Search for the cell housing the specified text and yield its (X, Y) center coordinate. 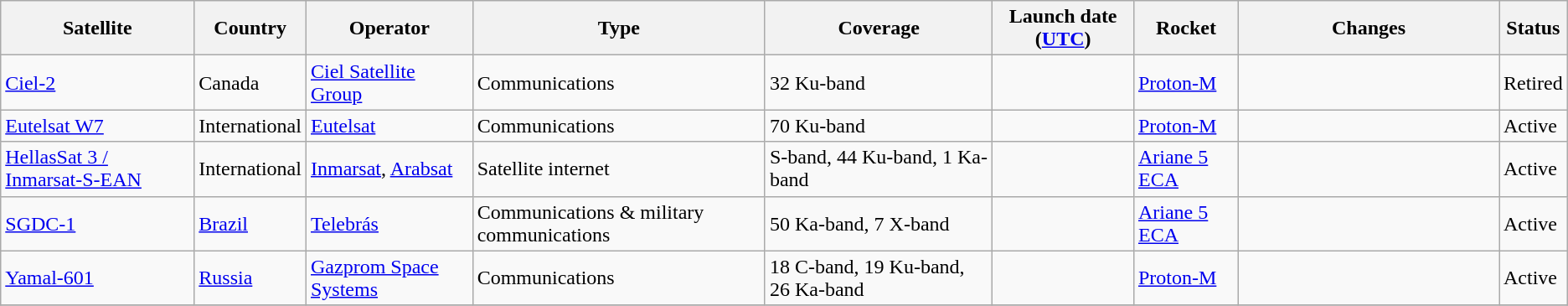
Telebrás (389, 223)
50 Ka-band, 7 X-band (878, 223)
Launch date (UTC) (1064, 29)
70 Ku-band (878, 126)
Changes (1369, 29)
Satellite (97, 29)
Gazprom Space Systems (389, 278)
SGDC-1 (97, 223)
S-band, 44 Ku-band, 1 Ka-band (878, 169)
Inmarsat, Arabsat (389, 169)
Type (618, 29)
Yamal-601 (97, 278)
Satellite internet (618, 169)
Country (250, 29)
Rocket (1186, 29)
Operator (389, 29)
HellasSat 3 / Inmarsat-S-EAN (97, 169)
Ciel-2 (97, 82)
18 C-band, 19 Ku-band, 26 Ka-band (878, 278)
Status (1534, 29)
Communications & military communications (618, 223)
32 Ku-band (878, 82)
Canada (250, 82)
Ciel Satellite Group (389, 82)
Eutelsat (389, 126)
Brazil (250, 223)
Coverage (878, 29)
Retired (1534, 82)
Russia (250, 278)
Eutelsat W7 (97, 126)
